Pinpoint the cell where the given text exists, returning its [X, Y] midpoint coordinate. 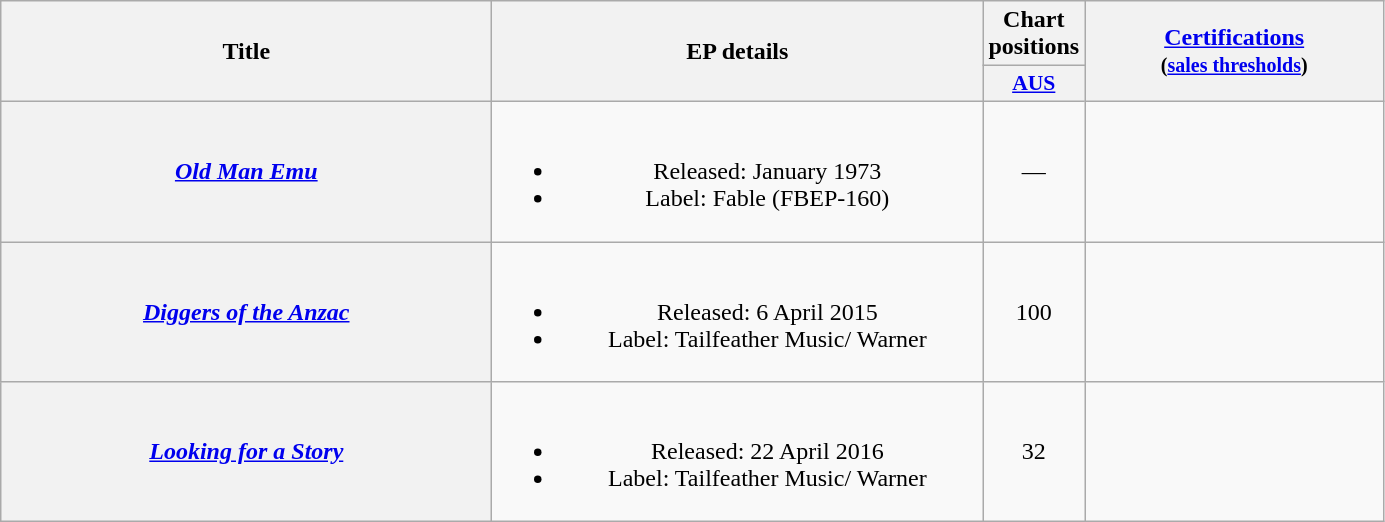
Diggers of the Anzac [246, 312]
EP details [738, 52]
— [1034, 171]
Released: 22 April 2016Label: Tailfeather Music/ Warner [738, 452]
Title [246, 52]
Released: 6 April 2015Label: Tailfeather Music/ Warner [738, 312]
Looking for a Story [246, 452]
Released: January 1973Label: Fable (FBEP-160) [738, 171]
AUS [1034, 84]
Old Man Emu [246, 171]
Chart positions [1034, 34]
Certifications(sales thresholds) [1234, 52]
32 [1034, 452]
100 [1034, 312]
